Detect which cell encompasses the target text, then output its [x, y] center coordinate. 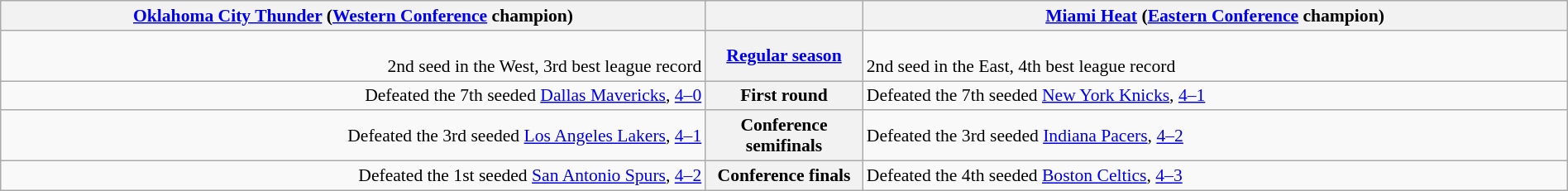
Defeated the 4th seeded Boston Celtics, 4–3 [1216, 176]
Defeated the 7th seeded New York Knicks, 4–1 [1216, 96]
First round [784, 96]
Defeated the 7th seeded Dallas Mavericks, 4–0 [354, 96]
Defeated the 3rd seeded Los Angeles Lakers, 4–1 [354, 136]
Regular season [784, 56]
Conference finals [784, 176]
2nd seed in the East, 4th best league record [1216, 56]
Miami Heat (Eastern Conference champion) [1216, 16]
Defeated the 3rd seeded Indiana Pacers, 4–2 [1216, 136]
2nd seed in the West, 3rd best league record [354, 56]
Conference semifinals [784, 136]
Defeated the 1st seeded San Antonio Spurs, 4–2 [354, 176]
Oklahoma City Thunder (Western Conference champion) [354, 16]
